Provide the [X, Y] coordinate of the cell's center where the given text is located.  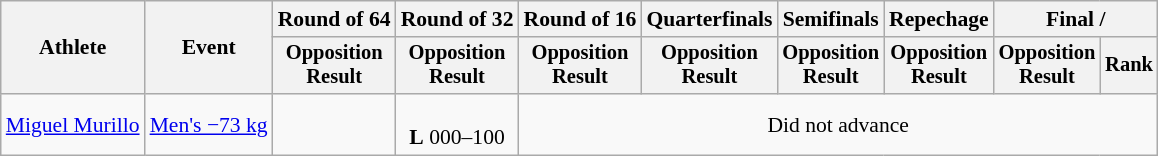
Event [209, 48]
Final / [1076, 19]
L 000–100 [458, 124]
Round of 32 [458, 19]
Miguel Murillo [73, 124]
Semifinals [830, 19]
Rank [1129, 66]
Quarterfinals [709, 19]
Round of 16 [580, 19]
Did not advance [838, 124]
Men's −73 kg [209, 124]
Round of 64 [334, 19]
Repechage [939, 19]
Athlete [73, 48]
